From the cell containing the given text, extract its center point as [x, y] coordinate. 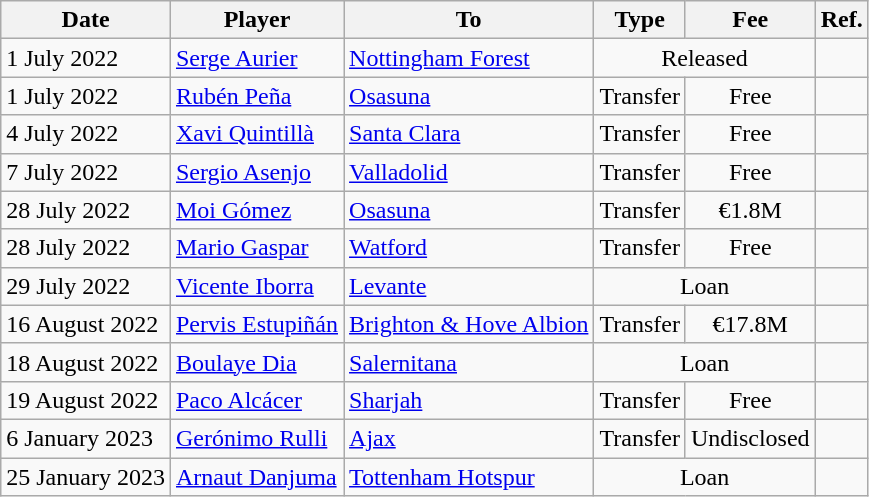
6 January 2023 [86, 438]
Sharjah [469, 400]
Date [86, 20]
Boulaye Dia [256, 362]
Mario Gaspar [256, 248]
Fee [750, 20]
Serge Aurier [256, 58]
Undisclosed [750, 438]
Pervis Estupiñán [256, 324]
16 August 2022 [86, 324]
4 July 2022 [86, 134]
7 July 2022 [86, 172]
Vicente Iborra [256, 286]
Player [256, 20]
Brighton & Hove Albion [469, 324]
25 January 2023 [86, 477]
To [469, 20]
Levante [469, 286]
Santa Clara [469, 134]
Gerónimo Rulli [256, 438]
Tottenham Hotspur [469, 477]
Watford [469, 248]
Paco Alcácer [256, 400]
Valladolid [469, 172]
Arnaut Danjuma [256, 477]
€1.8M [750, 210]
€17.8M [750, 324]
Type [640, 20]
Moi Gómez [256, 210]
18 August 2022 [86, 362]
Ajax [469, 438]
19 August 2022 [86, 400]
Rubén Peña [256, 96]
29 July 2022 [86, 286]
Nottingham Forest [469, 58]
Ref. [842, 20]
Salernitana [469, 362]
Xavi Quintillà [256, 134]
Released [704, 58]
Sergio Asenjo [256, 172]
